Capture the cell that displays the provided text and extract its [x, y] central coordinate. 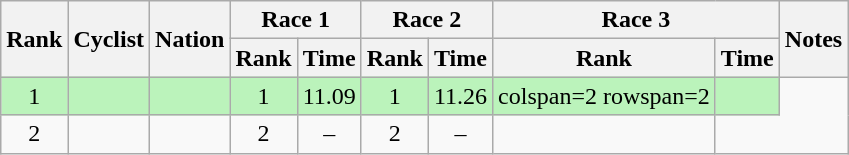
Race 1 [296, 20]
Cyclist [109, 39]
11.26 [460, 96]
colspan=2 rowspan=2 [604, 96]
Race 2 [426, 20]
11.09 [329, 96]
Notes [813, 39]
Race 3 [636, 20]
Nation [190, 39]
